Scan for the cell matching the given text and deliver its [x, y] coordinate at center. 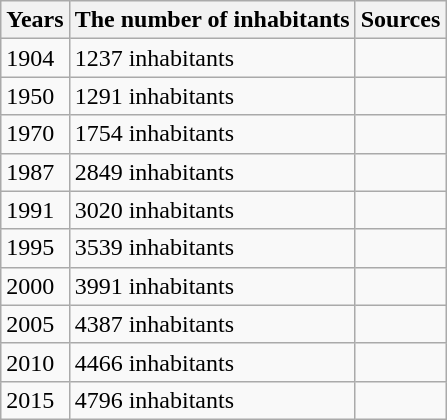
The number of inhabitants [212, 20]
2849 inhabitants [212, 172]
Years [35, 20]
1754 inhabitants [212, 134]
2010 [35, 362]
2015 [35, 400]
3020 inhabitants [212, 210]
3539 inhabitants [212, 248]
Sources [400, 20]
4387 inhabitants [212, 324]
4466 inhabitants [212, 362]
1950 [35, 96]
1237 inhabitants [212, 58]
2000 [35, 286]
1970 [35, 134]
2005 [35, 324]
4796 inhabitants [212, 400]
1991 [35, 210]
1904 [35, 58]
1291 inhabitants [212, 96]
3991 inhabitants [212, 286]
1995 [35, 248]
1987 [35, 172]
